Capture the cell that displays the provided text and extract its [x, y] central coordinate. 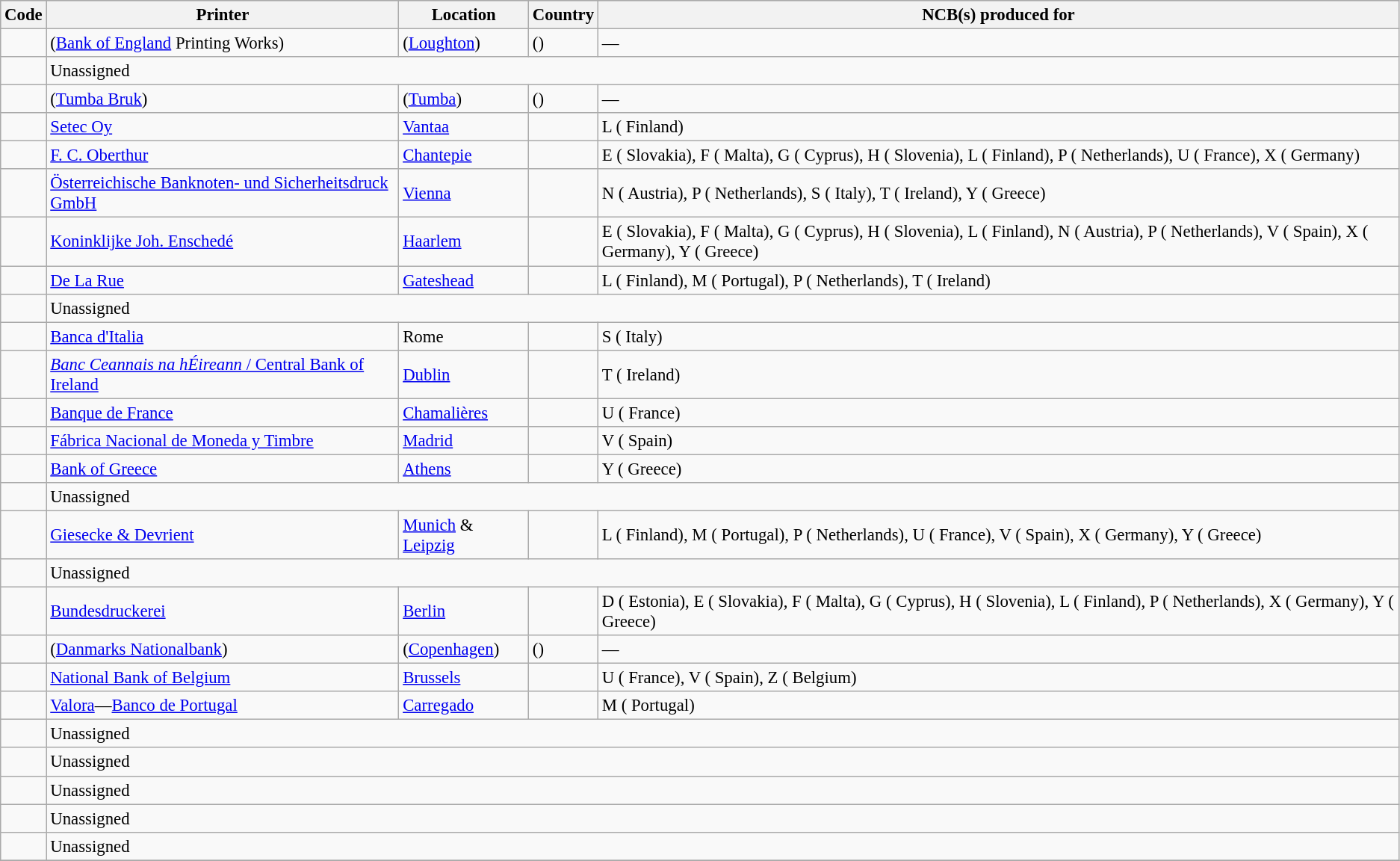
Giesecke & Devrient [223, 535]
L ( Finland), M ( Portugal), P ( Netherlands), U ( France), V ( Spain), X ( Germany), Y ( Greece) [998, 535]
Chamalières [464, 413]
Banque de France [223, 413]
Banc Ceannais na hÉireann / Central Bank of Ireland [223, 374]
Berlin [464, 611]
V ( Spain) [998, 441]
(Tumba Bruk) [223, 99]
U ( France), V ( Spain), Z ( Belgium) [998, 678]
(Loughton) [464, 43]
Dublin [464, 374]
National Bank of Belgium [223, 678]
M ( Portugal) [998, 706]
F. C. Oberthur [223, 155]
Country [563, 15]
Brussels [464, 678]
Location [464, 15]
E ( Slovakia), F ( Malta), G ( Cyprus), H ( Slovenia), L ( Finland), P ( Netherlands), U ( France), X ( Germany) [998, 155]
Munich & Leipzig [464, 535]
Rome [464, 336]
Athens [464, 469]
U ( France) [998, 413]
E ( Slovakia), F ( Malta), G ( Cyprus), H ( Slovenia), L ( Finland), N ( Austria), P ( Netherlands), V ( Spain), X ( Germany), Y ( Greece) [998, 242]
Haarlem [464, 242]
Setec Oy [223, 127]
Banca d'Italia [223, 336]
De La Rue [223, 280]
L ( Finland) [998, 127]
Vienna [464, 193]
(Bank of England Printing Works) [223, 43]
T ( Ireland) [998, 374]
Bank of Greece [223, 469]
D ( Estonia), E ( Slovakia), F ( Malta), G ( Cyprus), H ( Slovenia), L ( Finland), P ( Netherlands), X ( Germany), Y ( Greece) [998, 611]
(Copenhagen) [464, 649]
Y ( Greece) [998, 469]
Code [24, 15]
Bundesdruckerei [223, 611]
Printer [223, 15]
Österreichische Banknoten‐ und Sicherheitsdruck GmbH [223, 193]
Carregado [464, 706]
S ( Italy) [998, 336]
Madrid [464, 441]
N ( Austria), P ( Netherlands), S ( Italy), T ( Ireland), Y ( Greece) [998, 193]
Gateshead [464, 280]
NCB(s) produced for [998, 15]
Valora—Banco de Portugal [223, 706]
Vantaa [464, 127]
Fábrica Nacional de Moneda y Timbre [223, 441]
Koninklijke Joh. Enschedé [223, 242]
(Tumba) [464, 99]
Chantepie [464, 155]
L ( Finland), M ( Portugal), P ( Netherlands), T ( Ireland) [998, 280]
(Danmarks Nationalbank) [223, 649]
